Identify which cell holds the provided text, then report its [X, Y] central coordinate. 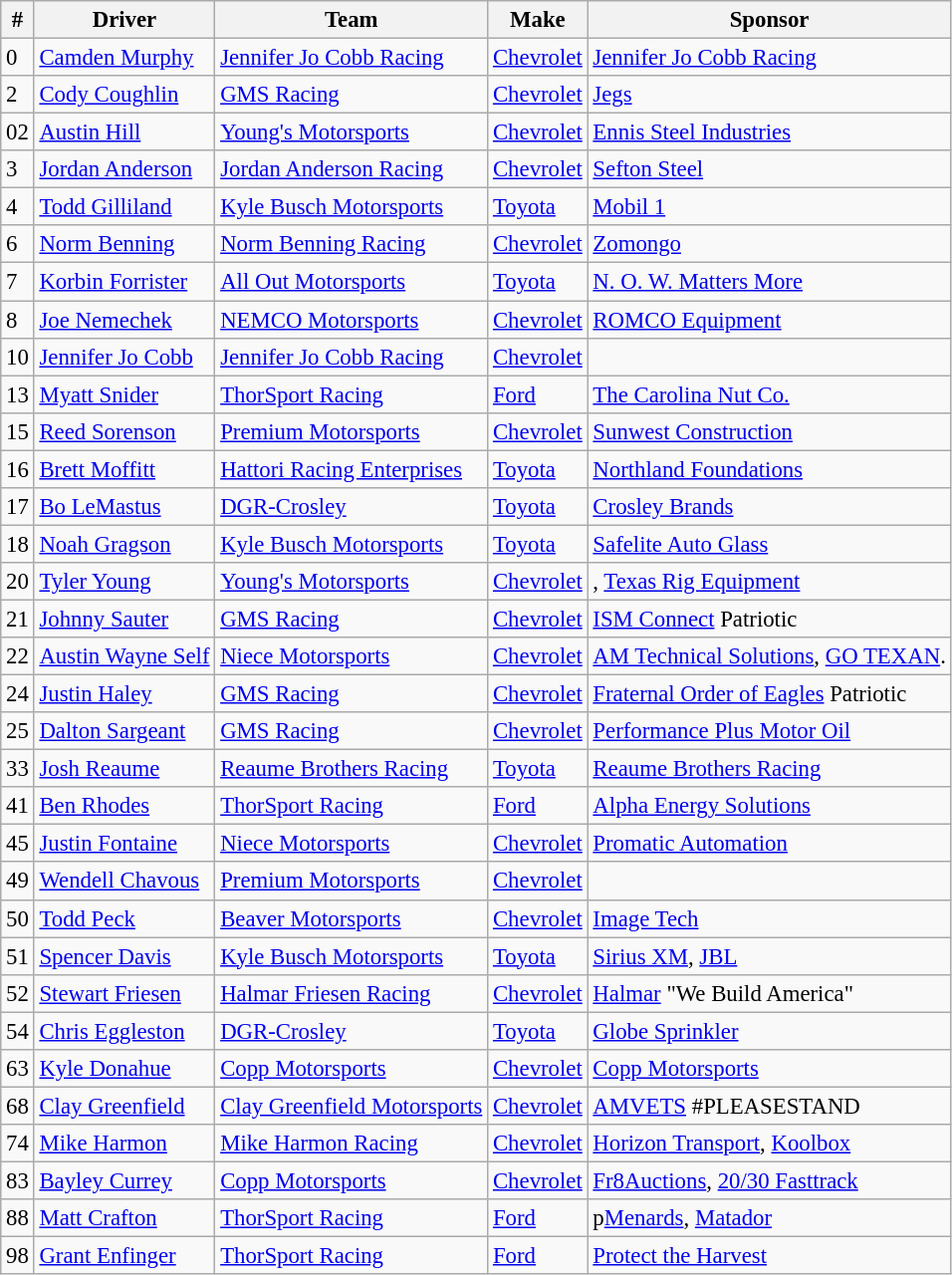
# [18, 20]
Noah Gragson [124, 544]
Dalton Sargeant [124, 731]
21 [18, 619]
Joe Nemechek [124, 320]
Beaver Motorsports [352, 918]
Image Tech [769, 918]
2 [18, 95]
Johnny Sauter [124, 619]
63 [18, 1069]
Kyle Donahue [124, 1069]
Mike Harmon Racing [352, 1144]
8 [18, 320]
Mobil 1 [769, 207]
Cody Coughlin [124, 95]
Austin Hill [124, 132]
Ben Rhodes [124, 806]
Zomongo [769, 244]
16 [18, 469]
68 [18, 1106]
Korbin Forrister [124, 282]
, Texas Rig Equipment [769, 582]
Sponsor [769, 20]
Justin Haley [124, 694]
Clay Greenfield Motorsports [352, 1106]
49 [18, 882]
0 [18, 58]
02 [18, 132]
Brett Moffitt [124, 469]
Todd Peck [124, 918]
Sirius XM, JBL [769, 956]
pMenards, Matador [769, 1218]
Bayley Currey [124, 1180]
83 [18, 1180]
Norm Benning Racing [352, 244]
Wendell Chavous [124, 882]
45 [18, 844]
Ennis Steel Industries [769, 132]
Jegs [769, 95]
15 [18, 431]
17 [18, 507]
Grant Enfinger [124, 1256]
Norm Benning [124, 244]
All Out Motorsports [352, 282]
Clay Greenfield [124, 1106]
22 [18, 656]
AM Technical Solutions, GO TEXAN. [769, 656]
Halmar Friesen Racing [352, 993]
Jennifer Jo Cobb [124, 357]
Crosley Brands [769, 507]
74 [18, 1144]
24 [18, 694]
Hattori Racing Enterprises [352, 469]
33 [18, 769]
Performance Plus Motor Oil [769, 731]
10 [18, 357]
54 [18, 1031]
Horizon Transport, Koolbox [769, 1144]
Sefton Steel [769, 169]
98 [18, 1256]
Jordan Anderson Racing [352, 169]
Reed Sorenson [124, 431]
Spencer Davis [124, 956]
Josh Reaume [124, 769]
ROMCO Equipment [769, 320]
Alpha Energy Solutions [769, 806]
N. O. W. Matters More [769, 282]
41 [18, 806]
Myatt Snider [124, 394]
Tyler Young [124, 582]
Jordan Anderson [124, 169]
AMVETS #PLEASESTAND [769, 1106]
3 [18, 169]
25 [18, 731]
Matt Crafton [124, 1218]
88 [18, 1218]
The Carolina Nut Co. [769, 394]
Camden Murphy [124, 58]
7 [18, 282]
Bo LeMastus [124, 507]
Driver [124, 20]
50 [18, 918]
Northland Foundations [769, 469]
Promatic Automation [769, 844]
Stewart Friesen [124, 993]
18 [18, 544]
NEMCO Motorsports [352, 320]
13 [18, 394]
Chris Eggleston [124, 1031]
Fr8Auctions, 20/30 Fasttrack [769, 1180]
Fraternal Order of Eagles Patriotic [769, 694]
Halmar "We Build America" [769, 993]
Austin Wayne Self [124, 656]
6 [18, 244]
Make [538, 20]
Protect the Harvest [769, 1256]
4 [18, 207]
Sunwest Construction [769, 431]
Mike Harmon [124, 1144]
ISM Connect Patriotic [769, 619]
51 [18, 956]
20 [18, 582]
Team [352, 20]
52 [18, 993]
Globe Sprinkler [769, 1031]
Justin Fontaine [124, 844]
Safelite Auto Glass [769, 544]
Todd Gilliland [124, 207]
